Output the [x, y] coordinate of the center of the cell containing the given text.  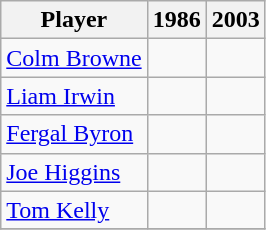
Player [74, 20]
1986 [176, 20]
Joe Higgins [74, 172]
Colm Browne [74, 58]
Liam Irwin [74, 96]
Tom Kelly [74, 210]
2003 [236, 20]
Fergal Byron [74, 134]
